Extract the (x, y) coordinate from the center of the cell holding the provided text.  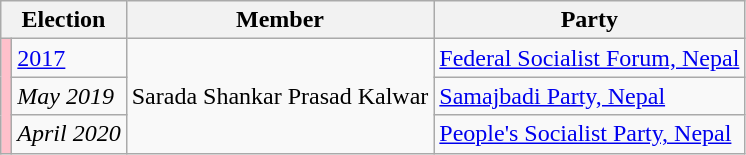
Election (64, 20)
April 2020 (69, 134)
Sarada Shankar Prasad Kalwar (280, 96)
Party (590, 20)
2017 (69, 58)
Member (280, 20)
May 2019 (69, 96)
People's Socialist Party, Nepal (590, 134)
Federal Socialist Forum, Nepal (590, 58)
Samajbadi Party, Nepal (590, 96)
